For the text-containing cell, return its midpoint in [x, y] coordinate format. 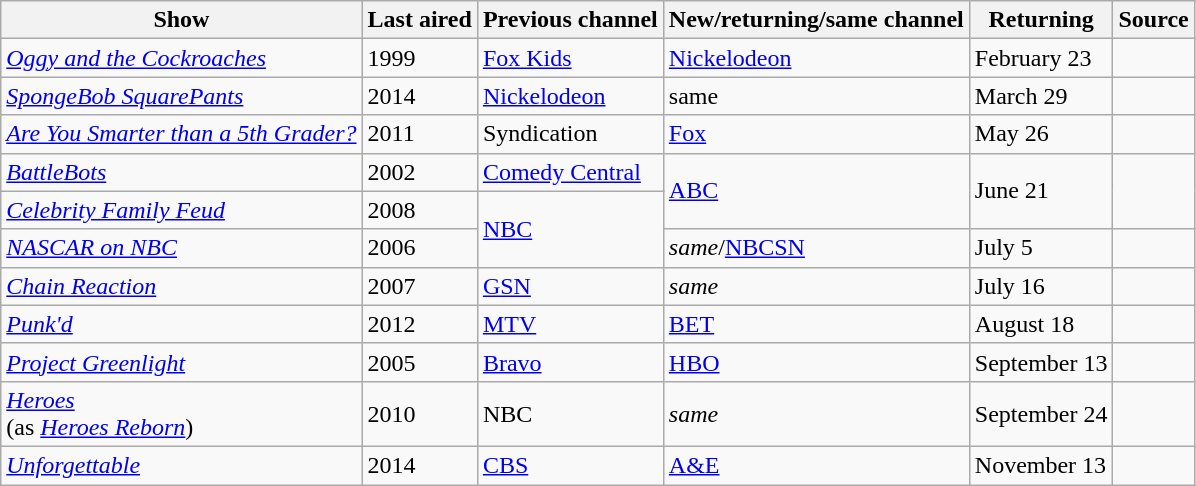
GSN [570, 286]
February 23 [1041, 58]
ABC [816, 191]
Fox [816, 134]
Project Greenlight [182, 362]
2006 [420, 248]
Last aired [420, 20]
Previous channel [570, 20]
Unforgettable [182, 465]
Returning [1041, 20]
Celebrity Family Feud [182, 210]
2005 [420, 362]
New/returning/same channel [816, 20]
Chain Reaction [182, 286]
2010 [420, 414]
Bravo [570, 362]
Source [1154, 20]
May 26 [1041, 134]
2002 [420, 172]
November 13 [1041, 465]
Comedy Central [570, 172]
NASCAR on NBC [182, 248]
A&E [816, 465]
HBO [816, 362]
August 18 [1041, 324]
July 16 [1041, 286]
same/NBCSN [816, 248]
Are You Smarter than a 5th Grader? [182, 134]
SpongeBob SquarePants [182, 96]
2012 [420, 324]
2007 [420, 286]
MTV [570, 324]
2008 [420, 210]
Oggy and the Cockroaches [182, 58]
Fox Kids [570, 58]
Punk'd [182, 324]
September 24 [1041, 414]
Syndication [570, 134]
March 29 [1041, 96]
CBS [570, 465]
1999 [420, 58]
June 21 [1041, 191]
2011 [420, 134]
BET [816, 324]
July 5 [1041, 248]
September 13 [1041, 362]
Show [182, 20]
Heroes(as Heroes Reborn) [182, 414]
BattleBots [182, 172]
